Detect which cell encompasses the target text, then output its (X, Y) center coordinate. 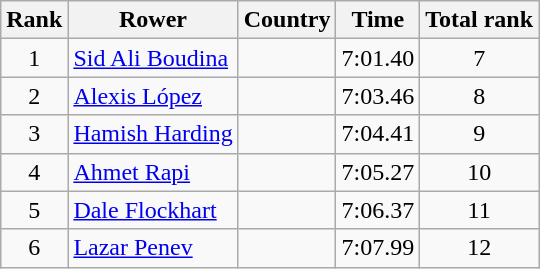
7:01.40 (378, 58)
9 (480, 134)
Total rank (480, 20)
Time (378, 20)
2 (34, 96)
11 (480, 210)
7:04.41 (378, 134)
8 (480, 96)
7:06.37 (378, 210)
7:03.46 (378, 96)
Rower (153, 20)
5 (34, 210)
7:07.99 (378, 248)
Country (287, 20)
12 (480, 248)
7 (480, 58)
6 (34, 248)
Ahmet Rapi (153, 172)
7:05.27 (378, 172)
Hamish Harding (153, 134)
1 (34, 58)
Alexis López (153, 96)
Sid Ali Boudina (153, 58)
4 (34, 172)
Rank (34, 20)
10 (480, 172)
3 (34, 134)
Dale Flockhart (153, 210)
Lazar Penev (153, 248)
